For the text-containing cell, return its midpoint in [X, Y] coordinate format. 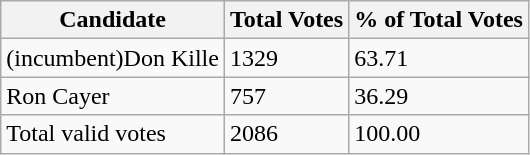
Ron Cayer [113, 96]
63.71 [439, 58]
36.29 [439, 96]
(incumbent)Don Kille [113, 58]
Candidate [113, 20]
% of Total Votes [439, 20]
2086 [286, 134]
757 [286, 96]
Total valid votes [113, 134]
100.00 [439, 134]
Total Votes [286, 20]
1329 [286, 58]
